Determine the [X, Y] coordinate at the center of the cell enclosing the given text.  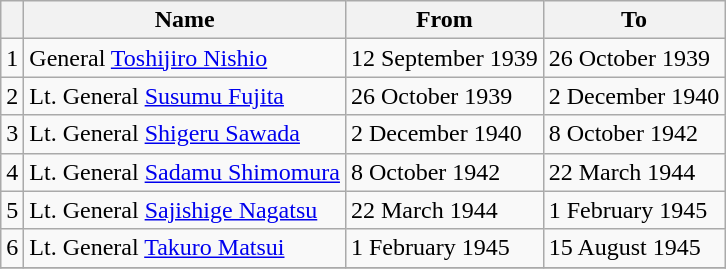
5 [12, 210]
2 [12, 96]
3 [12, 134]
To [634, 20]
General Toshijiro Nishio [185, 58]
6 [12, 248]
12 September 1939 [444, 58]
Lt. General Susumu Fujita [185, 96]
4 [12, 172]
Lt. General Sajishige Nagatsu [185, 210]
From [444, 20]
Lt. General Takuro Matsui [185, 248]
Lt. General Sadamu Shimomura [185, 172]
1 [12, 58]
15 August 1945 [634, 248]
Lt. General Shigeru Sawada [185, 134]
Name [185, 20]
